Find where the given text appears and provide that cell's center as [X, Y] coordinate. 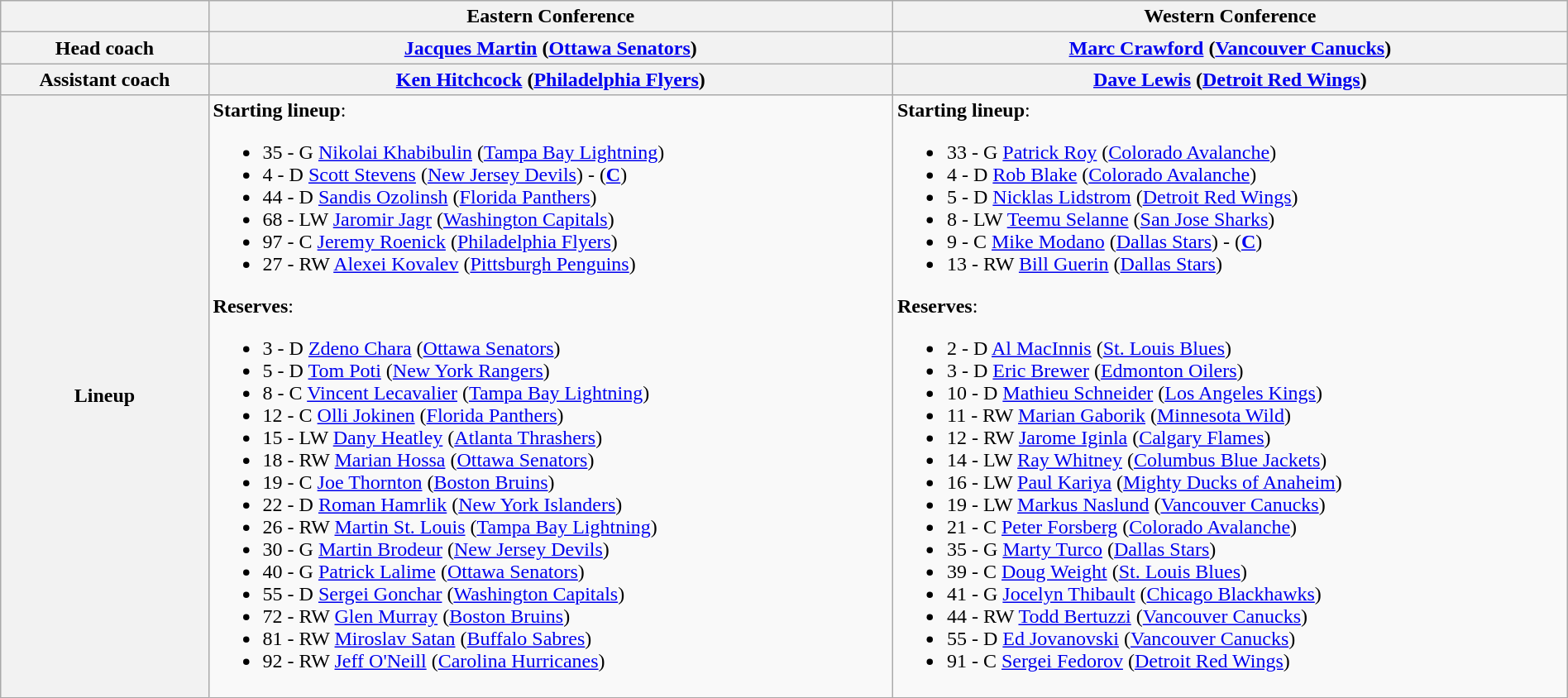
Jacques Martin (Ottawa Senators) [551, 48]
Western Conference [1230, 17]
Marc Crawford (Vancouver Canucks) [1230, 48]
Dave Lewis (Detroit Red Wings) [1230, 79]
Ken Hitchcock (Philadelphia Flyers) [551, 79]
Eastern Conference [551, 17]
Head coach [104, 48]
Lineup [104, 396]
Assistant coach [104, 79]
